Return the (X, Y) coordinate for the center point of the cell that contains the specified text.  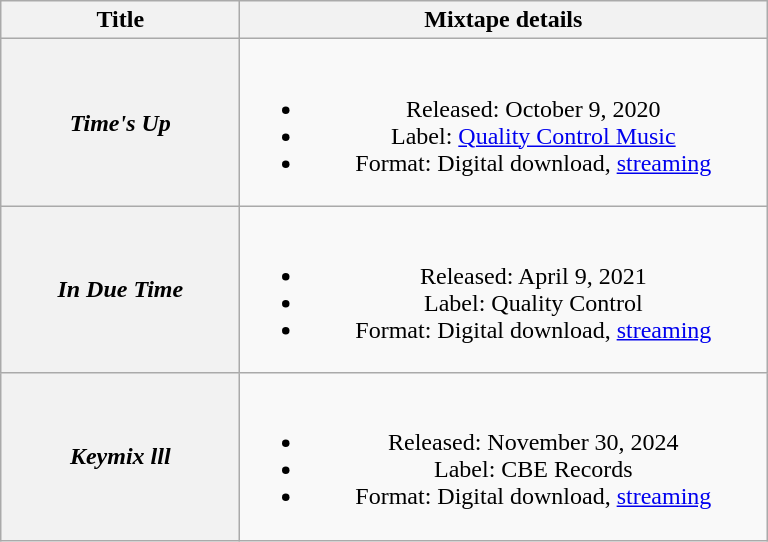
Released: April 9, 2021Label: Quality ControlFormat: Digital download, streaming (504, 290)
Mixtape details (504, 20)
Title (120, 20)
Released: November 30, 2024Label: CBE RecordsFormat: Digital download, streaming (504, 456)
In Due Time (120, 290)
Keymix lll (120, 456)
Released: October 9, 2020Label: Quality Control MusicFormat: Digital download, streaming (504, 122)
Time's Up (120, 122)
